Identify which cell holds the provided text, then report its [X, Y] central coordinate. 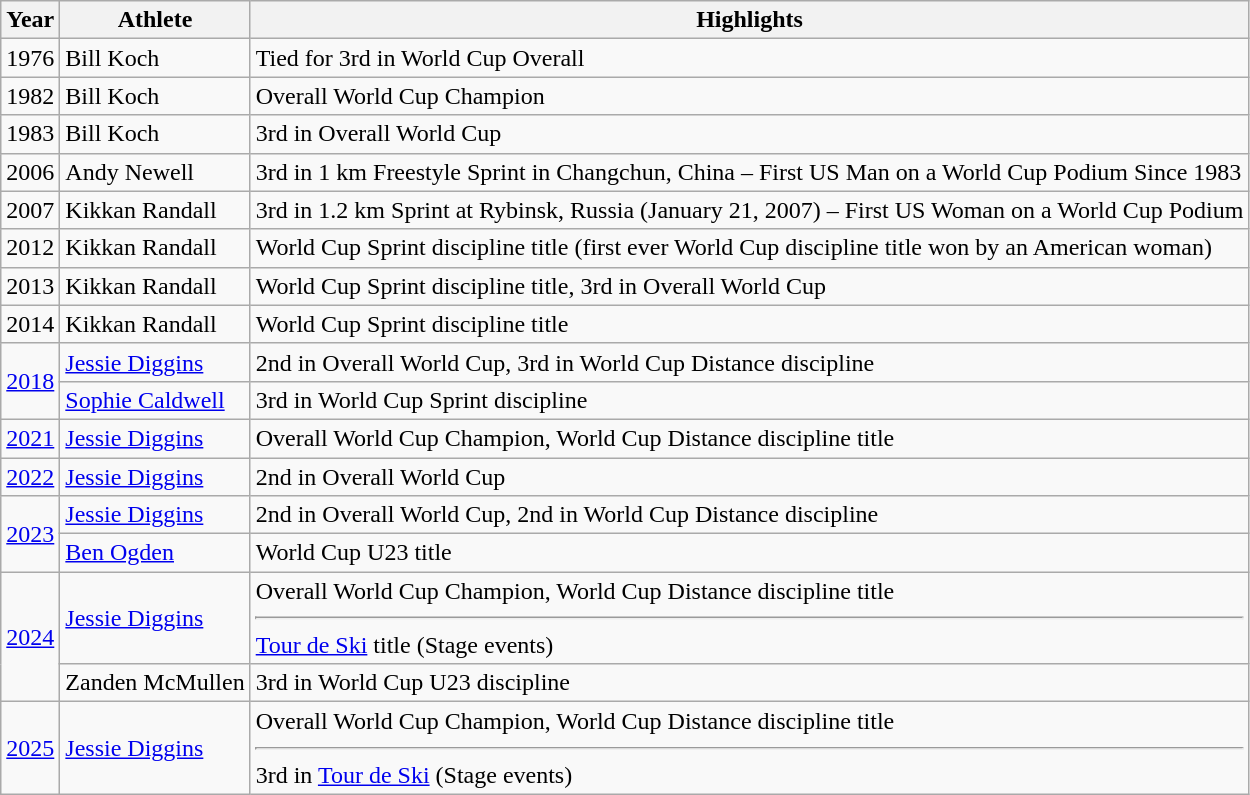
World Cup Sprint discipline title [750, 324]
1976 [30, 58]
2007 [30, 210]
Athlete [155, 20]
2023 [30, 534]
Overall World Cup Champion, World Cup Distance discipline titleTour de Ski title (Stage events) [750, 618]
3rd in 1.2 km Sprint at Rybinsk, Russia (January 21, 2007) – First US Woman on a World Cup Podium [750, 210]
2025 [30, 748]
Sophie Caldwell [155, 400]
World Cup U23 title [750, 553]
Zanden McMullen [155, 683]
Year [30, 20]
3rd in World Cup Sprint discipline [750, 400]
2018 [30, 381]
1983 [30, 134]
2022 [30, 477]
3rd in Overall World Cup [750, 134]
2024 [30, 637]
2012 [30, 248]
Highlights [750, 20]
Andy Newell [155, 172]
Overall World Cup Champion, World Cup Distance discipline title3rd in Tour de Ski (Stage events) [750, 748]
Ben Ogden [155, 553]
2nd in Overall World Cup, 3rd in World Cup Distance discipline [750, 362]
Overall World Cup Champion [750, 96]
2006 [30, 172]
2014 [30, 324]
Overall World Cup Champion, World Cup Distance discipline title [750, 438]
2021 [30, 438]
3rd in World Cup U23 discipline [750, 683]
2nd in Overall World Cup, 2nd in World Cup Distance discipline [750, 515]
World Cup Sprint discipline title, 3rd in Overall World Cup [750, 286]
1982 [30, 96]
World Cup Sprint discipline title (first ever World Cup discipline title won by an American woman) [750, 248]
2nd in Overall World Cup [750, 477]
Tied for 3rd in World Cup Overall [750, 58]
2013 [30, 286]
3rd in 1 km Freestyle Sprint in Changchun, China – First US Man on a World Cup Podium Since 1983 [750, 172]
